Search for the cell housing the specified text and yield its [x, y] center coordinate. 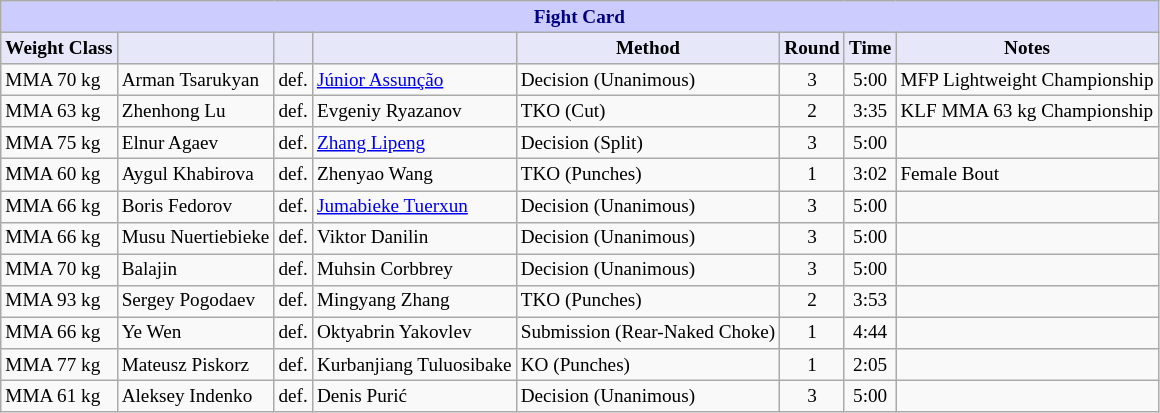
Jumabieke Tuerxun [414, 206]
Fight Card [580, 17]
Mingyang Zhang [414, 301]
Boris Fedorov [196, 206]
3:53 [870, 301]
Arman Tsarukyan [196, 80]
Sergey Pogodaev [196, 301]
MFP Lightweight Championship [1027, 80]
Musu Nuertiebieke [196, 238]
Decision (Split) [648, 143]
Balajin [196, 270]
3:35 [870, 111]
MMA 61 kg [59, 396]
Kurbanjiang Tuluosibake [414, 365]
Weight Class [59, 48]
MMA 63 kg [59, 111]
Submission (Rear-Naked Choke) [648, 333]
Zhenyao Wang [414, 175]
2:05 [870, 365]
Time [870, 48]
MMA 60 kg [59, 175]
Mateusz Piskorz [196, 365]
Aygul Khabirova [196, 175]
KLF MMA 63 kg Championship [1027, 111]
MMA 77 kg [59, 365]
Denis Purić [414, 396]
MMA 93 kg [59, 301]
Elnur Agaev [196, 143]
Female Bout [1027, 175]
Aleksey Indenko [196, 396]
MMA 75 kg [59, 143]
4:44 [870, 333]
Evgeniy Ryazanov [414, 111]
Notes [1027, 48]
KO (Punches) [648, 365]
Method [648, 48]
3:02 [870, 175]
Round [812, 48]
Ye Wen [196, 333]
Oktyabrin Yakovlev [414, 333]
Júnior Assunção [414, 80]
Zhenhong Lu [196, 111]
Zhang Lipeng [414, 143]
Viktor Danilin [414, 238]
Muhsin Corbbrey [414, 270]
TKO (Cut) [648, 111]
